Extract the [x, y] coordinate from the center of the cell holding the provided text.  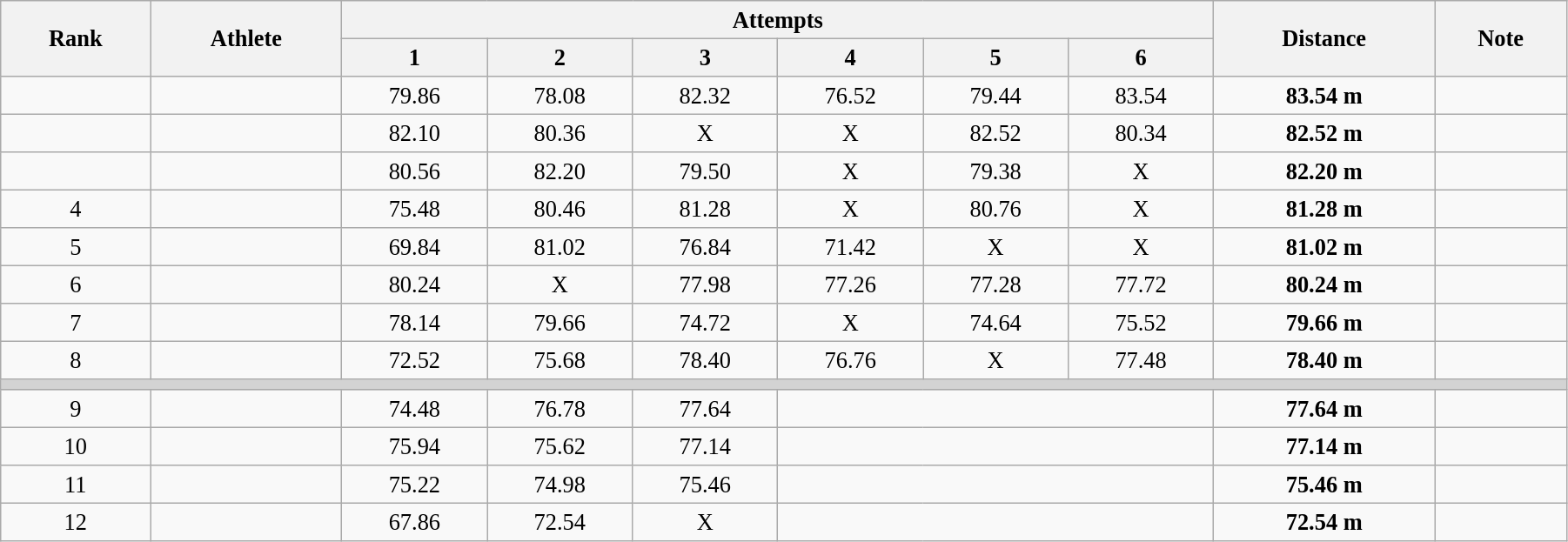
80.46 [560, 209]
9 [76, 409]
75.94 [414, 446]
12 [76, 522]
10 [76, 446]
77.26 [851, 284]
2 [560, 57]
82.20 [560, 171]
76.52 [851, 95]
79.44 [995, 95]
77.64 m [1324, 409]
80.24 m [1324, 284]
72.54 m [1324, 522]
76.76 [851, 360]
81.28 [705, 209]
82.10 [414, 133]
78.40 m [1324, 360]
Distance [1324, 38]
82.20 m [1324, 171]
77.64 [705, 409]
78.08 [560, 95]
79.66 [560, 323]
Athlete [246, 38]
74.72 [705, 323]
7 [76, 323]
72.52 [414, 360]
81.28 m [1324, 209]
75.46 [705, 485]
77.98 [705, 284]
11 [76, 485]
Note [1501, 38]
80.24 [414, 284]
82.52 m [1324, 133]
8 [76, 360]
75.62 [560, 446]
81.02 [560, 247]
78.14 [414, 323]
75.52 [1142, 323]
75.46 m [1324, 485]
72.54 [560, 522]
81.02 m [1324, 247]
79.38 [995, 171]
77.28 [995, 284]
69.84 [414, 247]
75.48 [414, 209]
77.72 [1142, 284]
79.66 m [1324, 323]
75.68 [560, 360]
83.54 [1142, 95]
3 [705, 57]
Attempts [778, 19]
67.86 [414, 522]
75.22 [414, 485]
74.48 [414, 409]
79.50 [705, 171]
77.14 [705, 446]
Rank [76, 38]
77.48 [1142, 360]
74.64 [995, 323]
82.32 [705, 95]
78.40 [705, 360]
80.76 [995, 209]
76.84 [705, 247]
74.98 [560, 485]
71.42 [851, 247]
82.52 [995, 133]
83.54 m [1324, 95]
77.14 m [1324, 446]
80.56 [414, 171]
80.34 [1142, 133]
80.36 [560, 133]
79.86 [414, 95]
76.78 [560, 409]
1 [414, 57]
